Output the (X, Y) coordinate of the center of the cell containing the given text.  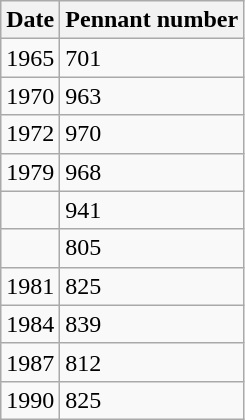
805 (152, 248)
970 (152, 134)
1972 (30, 134)
941 (152, 210)
812 (152, 362)
701 (152, 58)
968 (152, 172)
839 (152, 324)
1990 (30, 400)
1981 (30, 286)
1979 (30, 172)
1970 (30, 96)
1965 (30, 58)
Date (30, 20)
Pennant number (152, 20)
1984 (30, 324)
1987 (30, 362)
963 (152, 96)
